Provide the [x, y] coordinate of the cell's center where the given text is located.  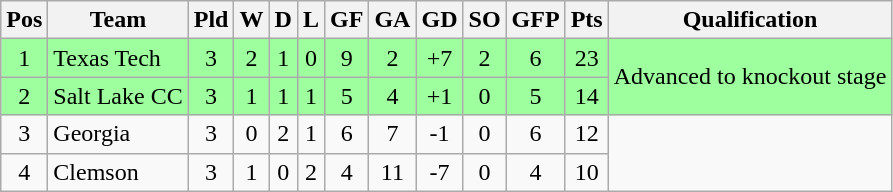
Salt Lake CC [118, 96]
Advanced to knockout stage [750, 77]
14 [586, 96]
GF [346, 20]
Georgia [118, 134]
+1 [440, 96]
7 [392, 134]
GFP [536, 20]
23 [586, 58]
GD [440, 20]
+7 [440, 58]
Pos [24, 20]
L [310, 20]
-1 [440, 134]
D [283, 20]
Pts [586, 20]
12 [586, 134]
Team [118, 20]
W [252, 20]
GA [392, 20]
9 [346, 58]
11 [392, 172]
Pld [211, 20]
SO [484, 20]
Texas Tech [118, 58]
-7 [440, 172]
Qualification [750, 20]
Clemson [118, 172]
10 [586, 172]
